Identify which cell holds the provided text, then report its (X, Y) central coordinate. 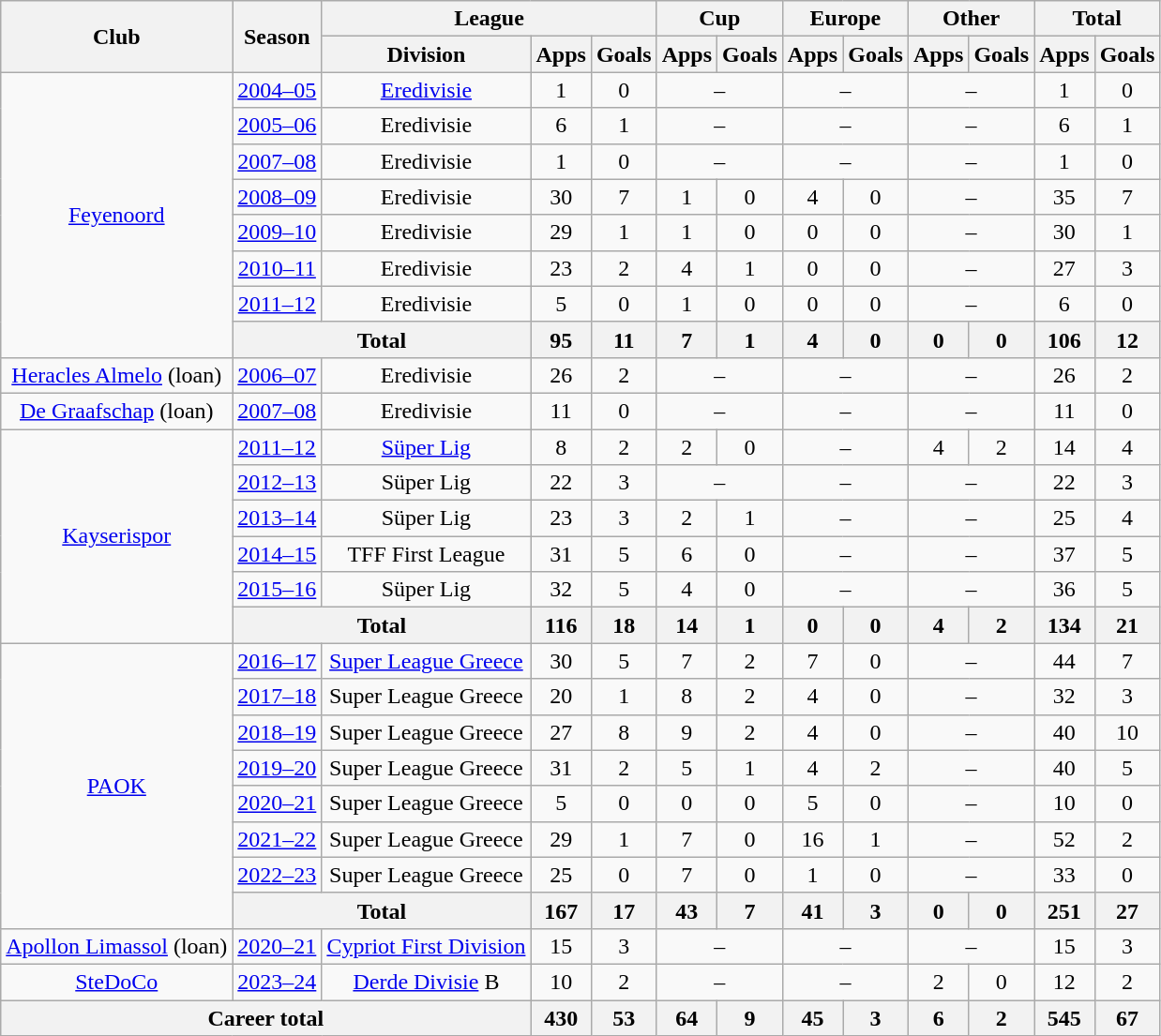
Europe (845, 19)
2015–16 (278, 590)
2023–24 (278, 982)
33 (1064, 875)
2004–05 (278, 90)
67 (1127, 1017)
2009–10 (278, 233)
Kayserispor (116, 536)
Cypriot First Division (426, 946)
2016–17 (278, 661)
De Graafschap (loan) (116, 411)
Apollon Limassol (loan) (116, 946)
2008–09 (278, 197)
SteDoCo (116, 982)
League (490, 19)
251 (1064, 910)
2018–19 (278, 732)
430 (561, 1017)
2022–23 (278, 875)
PAOK (116, 786)
Club (116, 37)
2019–20 (278, 768)
2021–22 (278, 839)
Division (426, 54)
16 (812, 839)
2014–15 (278, 554)
17 (624, 910)
Feyenoord (116, 215)
Other (971, 19)
2010–11 (278, 268)
Career total (266, 1017)
Derde Divisie B (426, 982)
Cup (719, 19)
21 (1127, 625)
43 (686, 910)
2006–07 (278, 375)
37 (1064, 554)
53 (624, 1017)
116 (561, 625)
2005–06 (278, 126)
2013–14 (278, 518)
TFF First League (426, 554)
20 (561, 697)
2012–13 (278, 483)
134 (1064, 625)
545 (1064, 1017)
167 (561, 910)
35 (1064, 197)
106 (1064, 339)
36 (1064, 590)
95 (561, 339)
45 (812, 1017)
Season (278, 37)
2017–18 (278, 697)
44 (1064, 661)
41 (812, 910)
64 (686, 1017)
Heracles Almelo (loan) (116, 375)
52 (1064, 839)
18 (624, 625)
